For the text-containing cell, return its midpoint in [x, y] coordinate format. 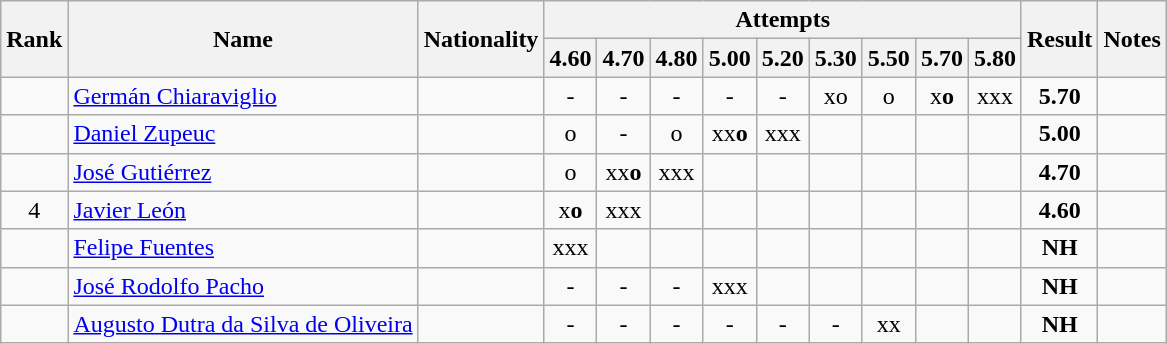
Attempts [783, 20]
José Rodolfo Pacho [243, 286]
5.30 [836, 58]
5.20 [782, 58]
5.80 [994, 58]
Nationality [481, 39]
4.80 [676, 58]
xx [888, 324]
Germán Chiaraviglio [243, 96]
5.50 [888, 58]
Daniel Zupeuc [243, 134]
Augusto Dutra da Silva de Oliveira [243, 324]
Rank [34, 39]
Felipe Fuentes [243, 248]
Name [243, 39]
Notes [1132, 39]
4 [34, 210]
Javier León [243, 210]
José Gutiérrez [243, 172]
Result [1059, 39]
